Provide the [x, y] coordinate of the cell's center where the given text is located.  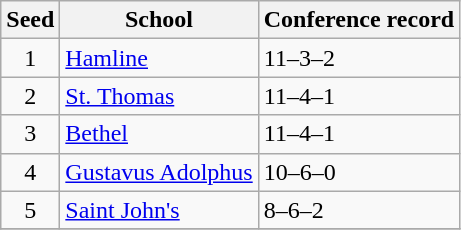
5 [30, 210]
4 [30, 172]
2 [30, 96]
Conference record [358, 20]
8–6–2 [358, 210]
Saint John's [159, 210]
School [159, 20]
3 [30, 134]
1 [30, 58]
Bethel [159, 134]
11–3–2 [358, 58]
Seed [30, 20]
Hamline [159, 58]
10–6–0 [358, 172]
St. Thomas [159, 96]
Gustavus Adolphus [159, 172]
